Capture the cell that displays the provided text and extract its (X, Y) central coordinate. 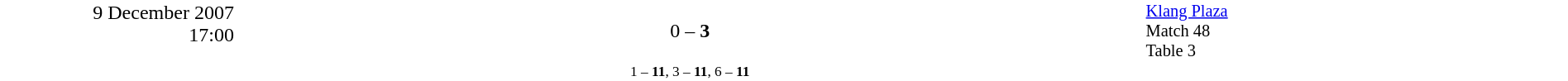
0 – 3 (690, 31)
9 December 200717:00 (117, 40)
Klang PlazaMatch 48Table 3 (1356, 31)
1 – 11, 3 – 11, 6 – 11 (690, 71)
